Extract the [x, y] coordinate from the center of the cell holding the provided text.  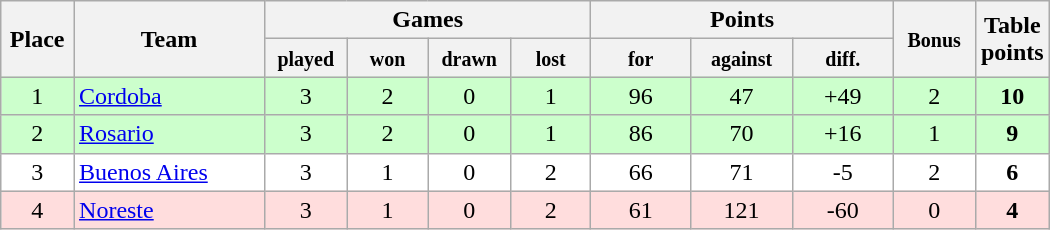
-60 [843, 210]
lost [550, 58]
Cordoba [170, 96]
Rosario [170, 134]
10 [1012, 96]
+49 [843, 96]
86 [640, 134]
Place [38, 39]
Points [742, 20]
drawn [469, 58]
47 [741, 96]
won [388, 58]
Team [170, 39]
-5 [843, 172]
Noreste [170, 210]
61 [640, 210]
Tablepoints [1012, 39]
for [640, 58]
diff. [843, 58]
Bonus [934, 39]
Buenos Aires [170, 172]
6 [1012, 172]
71 [741, 172]
Games [428, 20]
96 [640, 96]
against [741, 58]
66 [640, 172]
9 [1012, 134]
played [306, 58]
70 [741, 134]
121 [741, 210]
+16 [843, 134]
